For the text-containing cell, return its midpoint in [X, Y] coordinate format. 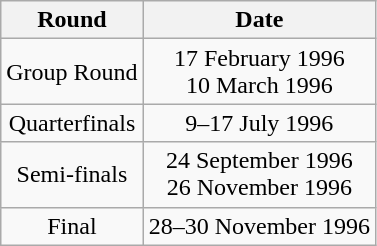
Date [259, 20]
Quarterfinals [72, 123]
24 September 199626 November 1996 [259, 174]
9–17 July 1996 [259, 123]
28–30 November 1996 [259, 226]
Group Round [72, 72]
Semi-finals [72, 174]
Round [72, 20]
17 February 199610 March 1996 [259, 72]
Final [72, 226]
